Find where the given text appears and provide that cell's center as [x, y] coordinate. 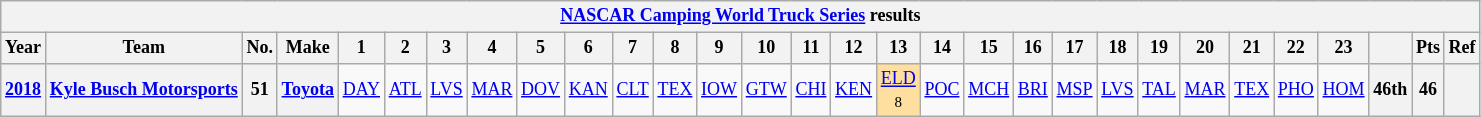
5 [541, 48]
23 [1344, 48]
21 [1252, 48]
HOM [1344, 90]
22 [1296, 48]
46th [1390, 90]
51 [260, 90]
Ref [1462, 48]
KEN [854, 90]
KAN [588, 90]
2 [405, 48]
17 [1074, 48]
CHI [811, 90]
2018 [24, 90]
46 [1428, 90]
20 [1205, 48]
IOW [720, 90]
MSP [1074, 90]
DAY [361, 90]
ATL [405, 90]
15 [989, 48]
3 [446, 48]
Kyle Busch Motorsports [144, 90]
No. [260, 48]
Make [308, 48]
BRI [1032, 90]
PHO [1296, 90]
POC [942, 90]
9 [720, 48]
ELD8 [898, 90]
1 [361, 48]
4 [492, 48]
NASCAR Camping World Truck Series results [740, 16]
GTW [766, 90]
Year [24, 48]
7 [632, 48]
6 [588, 48]
DOV [541, 90]
Team [144, 48]
MCH [989, 90]
16 [1032, 48]
13 [898, 48]
10 [766, 48]
12 [854, 48]
Toyota [308, 90]
8 [675, 48]
14 [942, 48]
TAL [1159, 90]
18 [1118, 48]
11 [811, 48]
CLT [632, 90]
Pts [1428, 48]
19 [1159, 48]
